Detect which cell encompasses the target text, then output its (x, y) center coordinate. 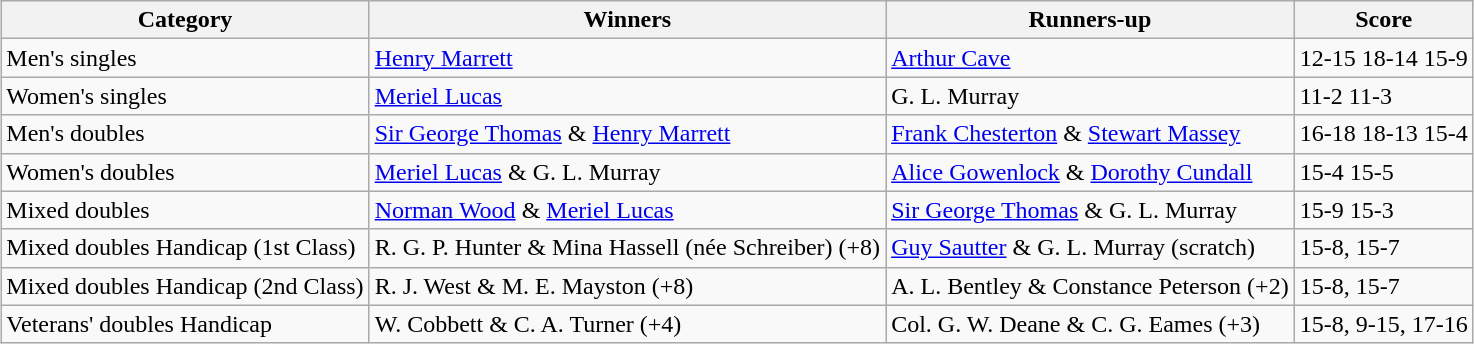
W. Cobbett & C. A. Turner (+4) (627, 324)
Frank Chesterton & Stewart Massey (1090, 134)
Henry Marrett (627, 58)
A. L. Bentley & Constance Peterson (+2) (1090, 286)
Women's doubles (185, 172)
G. L. Murray (1090, 96)
Meriel Lucas (627, 96)
Meriel Lucas & G. L. Murray (627, 172)
Runners-up (1090, 20)
Men's doubles (185, 134)
Col. G. W. Deane & C. G. Eames (+3) (1090, 324)
Winners (627, 20)
Guy Sautter & G. L. Murray (scratch) (1090, 248)
Score (1384, 20)
Sir George Thomas & G. L. Murray (1090, 210)
Alice Gowenlock & Dorothy Cundall (1090, 172)
Category (185, 20)
12-15 18-14 15-9 (1384, 58)
15-8, 9-15, 17-16 (1384, 324)
Mixed doubles Handicap (1st Class) (185, 248)
15-4 15-5 (1384, 172)
Mixed doubles (185, 210)
Men's singles (185, 58)
Women's singles (185, 96)
Veterans' doubles Handicap (185, 324)
R. J. West & M. E. Mayston (+8) (627, 286)
11-2 11-3 (1384, 96)
Arthur Cave (1090, 58)
Sir George Thomas & Henry Marrett (627, 134)
R. G. P. Hunter & Mina Hassell (née Schreiber) (+8) (627, 248)
15-9 15-3 (1384, 210)
Mixed doubles Handicap (2nd Class) (185, 286)
16-18 18-13 15-4 (1384, 134)
Norman Wood & Meriel Lucas (627, 210)
